Identify which cell holds the provided text, then report its [X, Y] central coordinate. 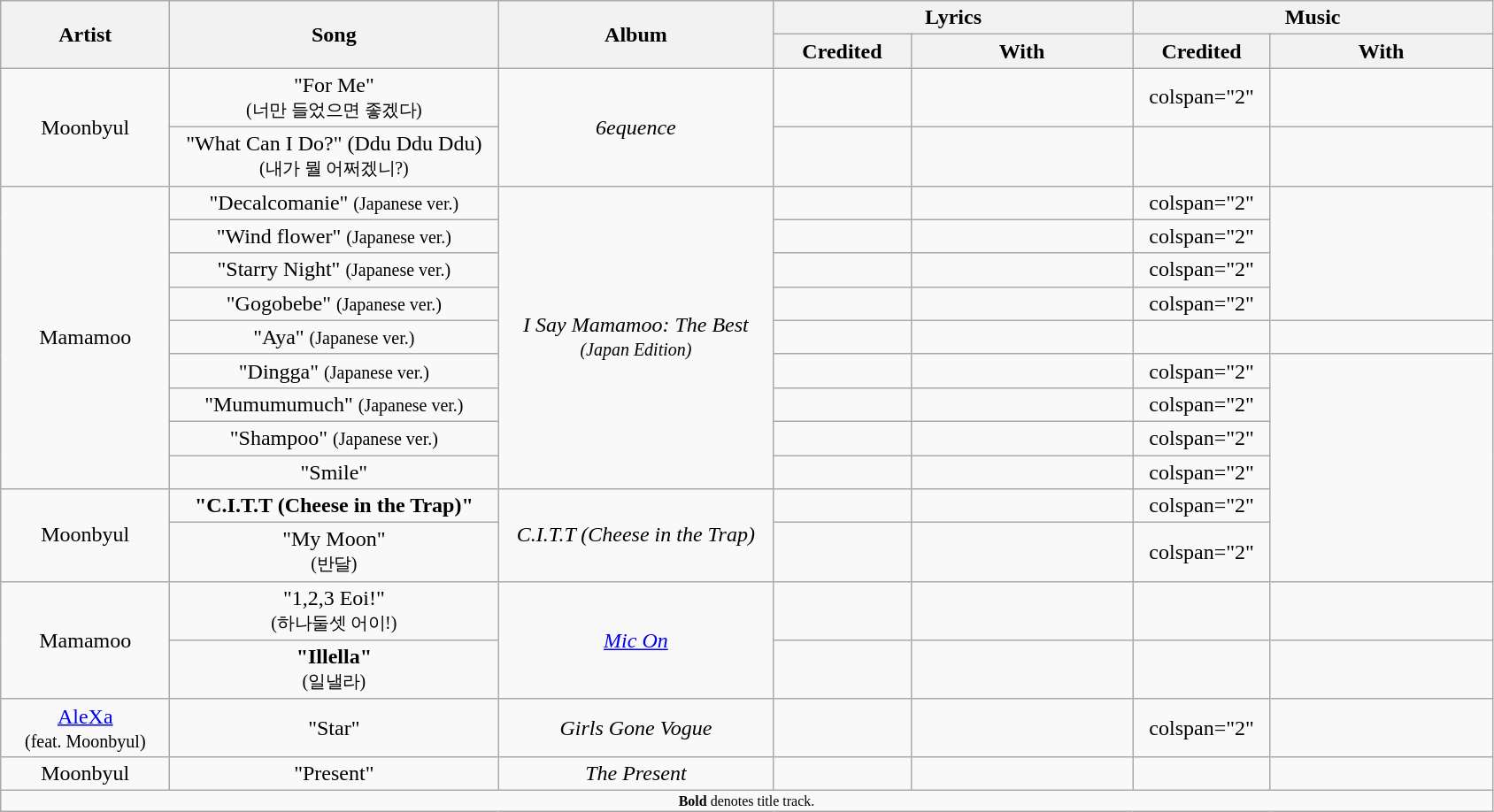
"Star" [335, 727]
"Decalcomanie" (Japanese ver.) [335, 203]
"Dingga" (Japanese ver.) [335, 371]
I Say Mamamoo: The Best (Japan Edition) [635, 338]
"Smile" [335, 471]
AleXa (feat. Moonbyul) [85, 727]
Girls Gone Vogue [635, 727]
Mic On [635, 640]
"Wind flower" (Japanese ver.) [335, 236]
Artist [85, 34]
"Shampoo" (Japanese ver.) [335, 438]
The Present [635, 773]
Music [1313, 18]
"Mumumumuch" (Japanese ver.) [335, 404]
"Gogobebe" (Japanese ver.) [335, 303]
"For Me" (너만 들었으면 좋겠다) [335, 97]
C.I.T.T (Cheese in the Trap) [635, 536]
"My Moon" (반달) [335, 552]
"Aya" (Japanese ver.) [335, 337]
"C.I.T.T (Cheese in the Trap)" [335, 506]
Bold denotes title track. [747, 801]
"Illella" (일낼라) [335, 670]
Song [335, 34]
Album [635, 34]
"Present" [335, 773]
6equence [635, 127]
"What Can I Do?" (Ddu Ddu Ddu) (내가 뭘 어쩌겠니?) [335, 156]
"Starry Night" (Japanese ver.) [335, 270]
Lyrics [953, 18]
"1,2,3 Eoi!" (하나둘셋 어이!) [335, 610]
